Provide the (x, y) coordinate of the cell's center where the given text is located.  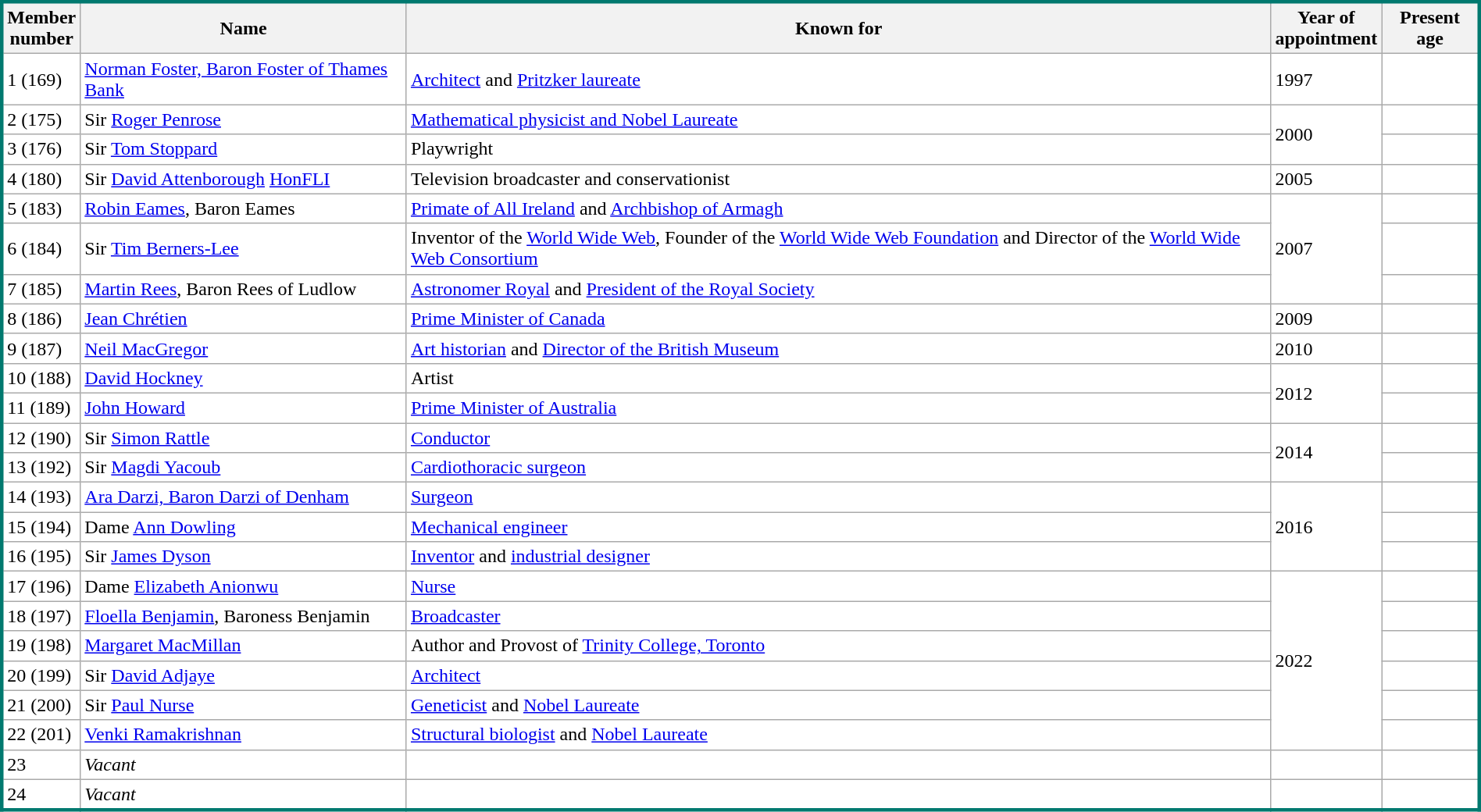
16 (195) (41, 557)
Sir Simon Rattle (244, 438)
2016 (1326, 527)
Dame Elizabeth Anionwu (244, 586)
Margaret MacMillan (244, 646)
Known for (839, 28)
9 (187) (41, 348)
6 (184) (41, 248)
Mechanical engineer (839, 527)
21 (200) (41, 705)
20 (199) (41, 675)
Astronomer Royal and President of the Royal Society (839, 289)
19 (198) (41, 646)
Year ofappointment (1326, 28)
15 (194) (41, 527)
Martin Rees, Baron Rees of Ludlow (244, 289)
7 (185) (41, 289)
2010 (1326, 348)
Sir David Attenborough HonFLI (244, 179)
2012 (1326, 393)
Sir Paul Nurse (244, 705)
Membernumber (41, 28)
2009 (1326, 319)
2022 (1326, 661)
Broadcaster (839, 616)
22 (201) (41, 735)
4 (180) (41, 179)
18 (197) (41, 616)
Norman Foster, Baron Foster of Thames Bank (244, 80)
1997 (1326, 80)
Present age (1431, 28)
Nurse (839, 586)
Sir David Adjaye (244, 675)
Television broadcaster and conservationist (839, 179)
Ara Darzi, Baron Darzi of Denham (244, 497)
Robin Eames, Baron Eames (244, 208)
Art historian and Director of the British Museum (839, 348)
3 (176) (41, 149)
14 (193) (41, 497)
17 (196) (41, 586)
Dame Ann Dowling (244, 527)
David Hockney (244, 378)
23 (41, 764)
24 (41, 795)
Sir Tom Stoppard (244, 149)
Architect and Pritzker laureate (839, 80)
Structural biologist and Nobel Laureate (839, 735)
1 (169) (41, 80)
Conductor (839, 438)
Sir Roger Penrose (244, 119)
Inventor of the World Wide Web, Founder of the World Wide Web Foundation and Director of the World Wide Web Consortium (839, 248)
Primate of All Ireland and Archbishop of Armagh (839, 208)
Venki Ramakrishnan (244, 735)
Author and Provost of Trinity College, Toronto (839, 646)
13 (192) (41, 468)
Prime Minister of Canada (839, 319)
Cardiothoracic surgeon (839, 468)
Playwright (839, 149)
Prime Minister of Australia (839, 408)
12 (190) (41, 438)
Geneticist and Nobel Laureate (839, 705)
Sir Magdi Yacoub (244, 468)
2007 (1326, 248)
11 (189) (41, 408)
Inventor and industrial designer (839, 557)
Neil MacGregor (244, 348)
Floella Benjamin, Baroness Benjamin (244, 616)
Sir Tim Berners-Lee (244, 248)
8 (186) (41, 319)
Sir James Dyson (244, 557)
Architect (839, 675)
10 (188) (41, 378)
Artist (839, 378)
Name (244, 28)
Surgeon (839, 497)
John Howard (244, 408)
Jean Chrétien (244, 319)
5 (183) (41, 208)
2 (175) (41, 119)
2005 (1326, 179)
2014 (1326, 453)
2000 (1326, 134)
Mathematical physicist and Nobel Laureate (839, 119)
